Return the (x, y) coordinate for the center point of the cell that contains the specified text.  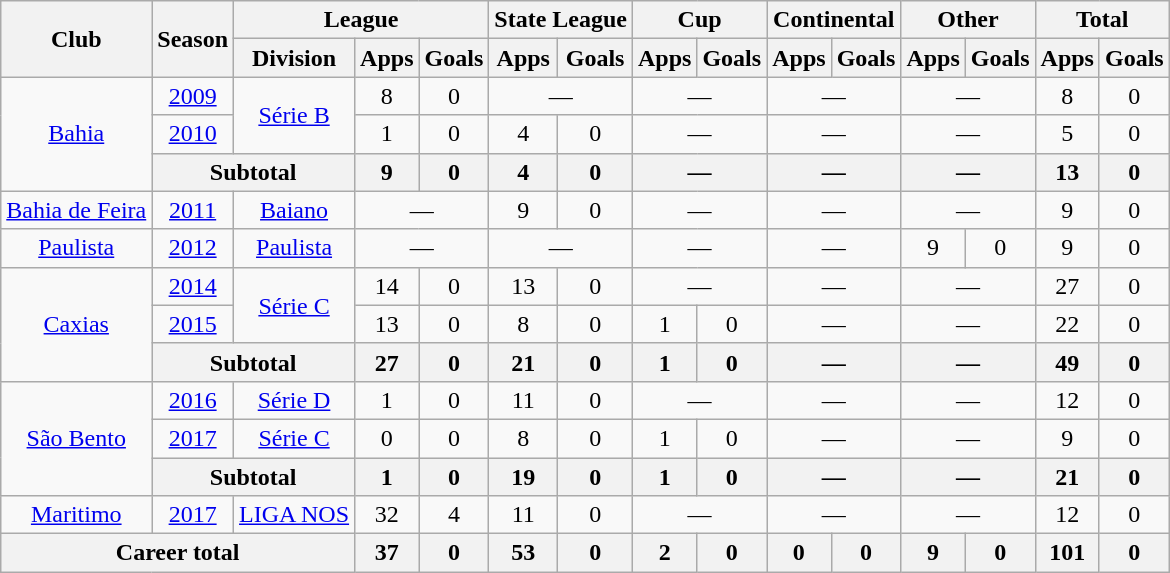
22 (1067, 324)
Other (968, 20)
2011 (193, 210)
5 (1067, 134)
Division (294, 58)
49 (1067, 362)
2016 (193, 400)
Career total (178, 553)
League (362, 20)
Caxias (76, 324)
53 (524, 553)
Maritimo (76, 515)
LIGA NOS (294, 515)
State League (561, 20)
2010 (193, 134)
Bahia (76, 134)
Total (1102, 20)
Cup (699, 20)
Série D (294, 400)
Continental (834, 20)
14 (387, 286)
Club (76, 39)
Série B (294, 115)
101 (1067, 553)
32 (387, 515)
São Bento (76, 438)
19 (524, 477)
2015 (193, 324)
2 (664, 553)
2009 (193, 96)
Baiano (294, 210)
Season (193, 39)
Bahia de Feira (76, 210)
2012 (193, 248)
2014 (193, 286)
37 (387, 553)
